Locate the cell with the specified text and output its (x, y) center coordinate. 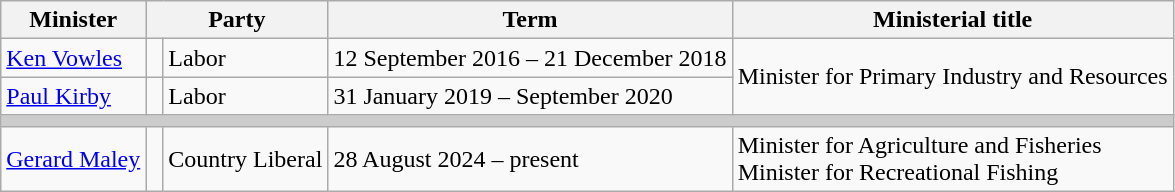
Gerard Maley (74, 158)
Ken Vowles (74, 58)
Ministerial title (952, 20)
28 August 2024 – present (530, 158)
12 September 2016 – 21 December 2018 (530, 58)
Term (530, 20)
Minister (74, 20)
Minister for Agriculture and FisheriesMinister for Recreational Fishing (952, 158)
Paul Kirby (74, 96)
Minister for Primary Industry and Resources (952, 77)
31 January 2019 – September 2020 (530, 96)
Country Liberal (246, 158)
Party (237, 20)
